Return [x, y] of the center of cell containing provided text 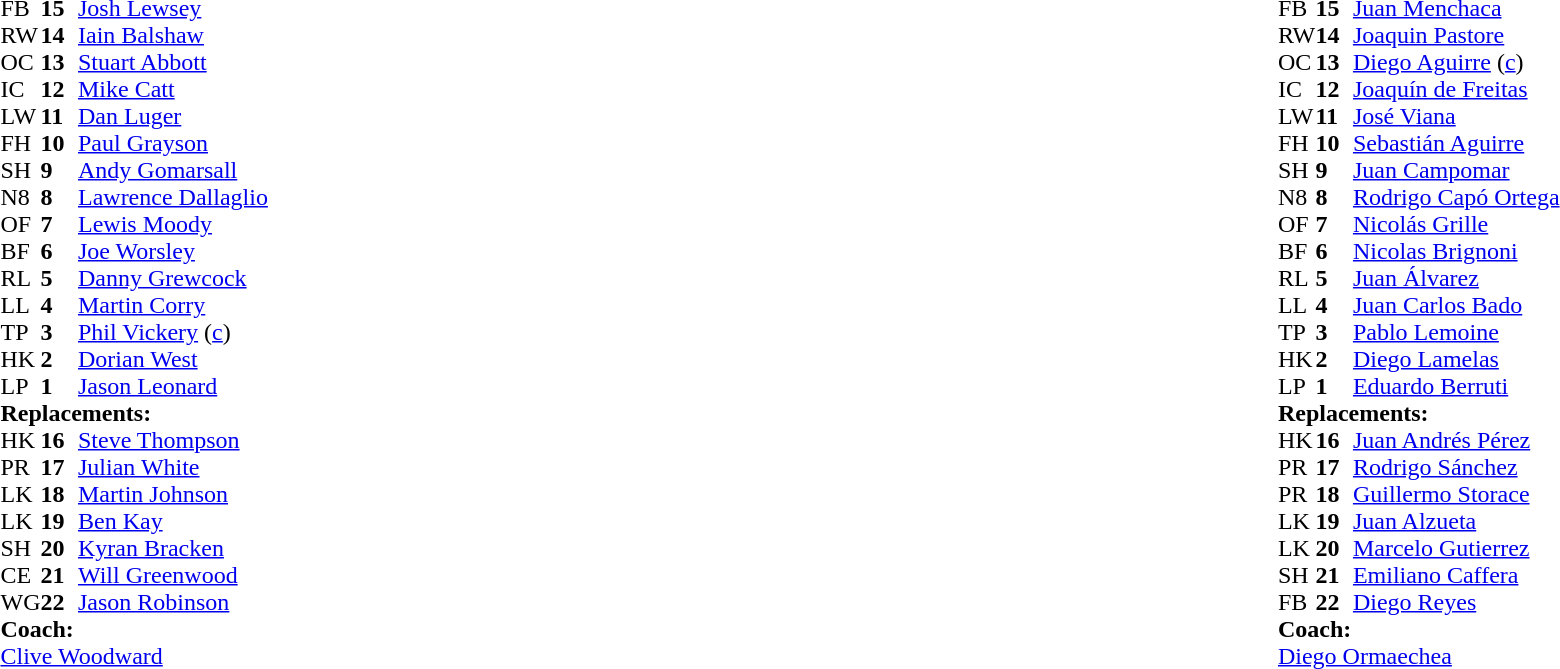
Lewis Moody [173, 224]
Diego Ormaechea [1419, 656]
Juan Carlos Bado [1456, 306]
Stuart Abbott [173, 62]
Juan Andrés Pérez [1456, 440]
Dorian West [173, 360]
Martin Johnson [173, 494]
Nicolas Brignoni [1456, 252]
Mike Catt [173, 90]
Clive Woodward [134, 656]
CE [20, 576]
Andy Gomarsall [173, 170]
Eduardo Berruti [1456, 386]
Danny Grewcock [173, 278]
Julian White [173, 468]
Phil Vickery (c) [173, 332]
Jason Robinson [173, 602]
Sebastián Aguirre [1456, 144]
Lawrence Dallaglio [173, 198]
Joaquin Pastore [1456, 36]
Paul Grayson [173, 144]
WG [20, 602]
Juan Álvarez [1456, 278]
Martin Corry [173, 306]
Joe Worsley [173, 252]
Emiliano Caffera [1456, 576]
FB [1297, 602]
Kyran Bracken [173, 548]
Nicolás Grille [1456, 224]
Dan Luger [173, 116]
Guillermo Storace [1456, 494]
Rodrigo Sánchez [1456, 468]
José Viana [1456, 116]
Juan Alzueta [1456, 522]
Rodrigo Capó Ortega [1456, 198]
Marcelo Gutierrez [1456, 548]
Joaquín de Freitas [1456, 90]
Jason Leonard [173, 386]
Juan Campomar [1456, 170]
Ben Kay [173, 522]
Diego Lamelas [1456, 360]
Steve Thompson [173, 440]
Will Greenwood [173, 576]
Pablo Lemoine [1456, 332]
Diego Reyes [1456, 602]
Diego Aguirre (c) [1456, 62]
Iain Balshaw [173, 36]
